Determine the [x, y] coordinate at the center of the cell enclosing the given text.  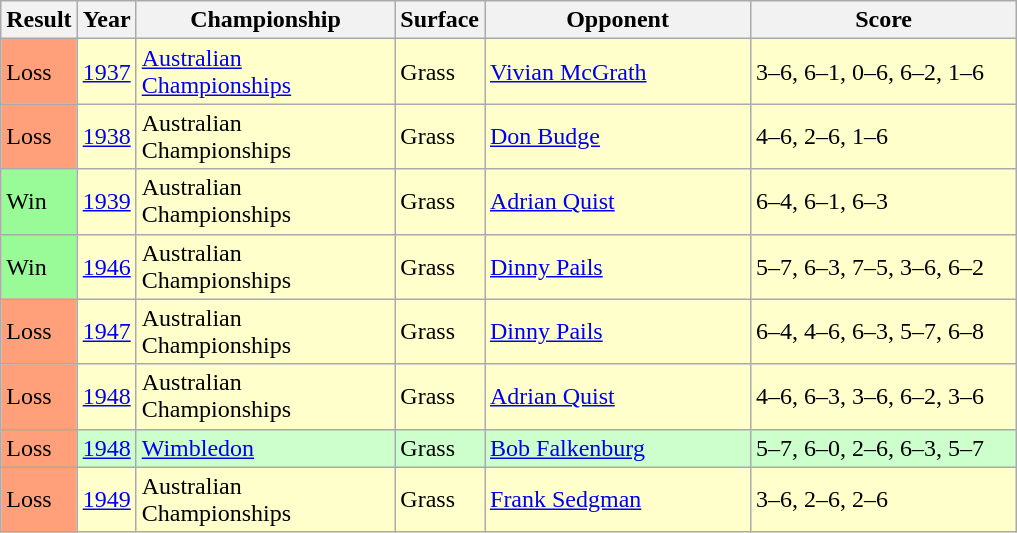
Vivian McGrath [617, 72]
Championship [266, 20]
5–7, 6–0, 2–6, 6–3, 5–7 [884, 448]
Bob Falkenburg [617, 448]
4–6, 2–6, 1–6 [884, 136]
1947 [106, 332]
Surface [440, 20]
1939 [106, 202]
5–7, 6–3, 7–5, 3–6, 6–2 [884, 266]
Frank Sedgman [617, 500]
Score [884, 20]
Opponent [617, 20]
6–4, 4–6, 6–3, 5–7, 6–8 [884, 332]
3–6, 6–1, 0–6, 6–2, 1–6 [884, 72]
Don Budge [617, 136]
Result [39, 20]
1949 [106, 500]
6–4, 6–1, 6–3 [884, 202]
Wimbledon [266, 448]
4–6, 6–3, 3–6, 6–2, 3–6 [884, 396]
3–6, 2–6, 2–6 [884, 500]
Year [106, 20]
1946 [106, 266]
1937 [106, 72]
1938 [106, 136]
